For the text-containing cell, return its midpoint in [x, y] coordinate format. 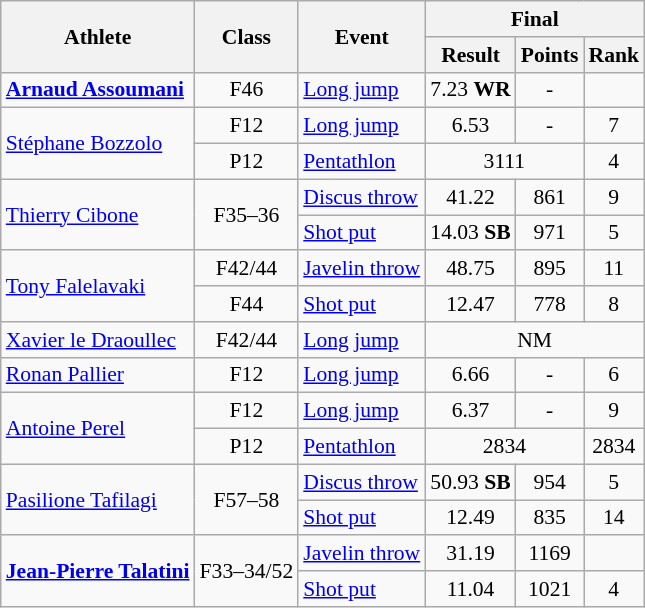
7 [614, 126]
6.53 [470, 126]
3111 [504, 162]
F35–36 [247, 214]
Stéphane Bozzolo [98, 144]
11 [614, 269]
F33–34/52 [247, 572]
1169 [550, 554]
861 [550, 197]
Ronan Pallier [98, 375]
895 [550, 269]
41.22 [470, 197]
Final [534, 19]
Antoine Perel [98, 428]
971 [550, 233]
Points [550, 55]
778 [550, 304]
6.66 [470, 375]
F57–58 [247, 500]
Pasilione Tafilagi [98, 500]
14 [614, 518]
Arnaud Assoumani [98, 90]
6.37 [470, 411]
48.75 [470, 269]
14.03 SB [470, 233]
Jean-Pierre Talatini [98, 572]
F46 [247, 90]
Athlete [98, 36]
NM [534, 340]
1021 [550, 589]
Result [470, 55]
7.23 WR [470, 90]
Xavier le Draoullec [98, 340]
Rank [614, 55]
8 [614, 304]
12.47 [470, 304]
835 [550, 518]
12.49 [470, 518]
Tony Falelavaki [98, 286]
31.19 [470, 554]
Thierry Cibone [98, 214]
954 [550, 482]
Event [362, 36]
F44 [247, 304]
6 [614, 375]
Class [247, 36]
50.93 SB [470, 482]
11.04 [470, 589]
